For the text-containing cell, return its midpoint in [X, Y] coordinate format. 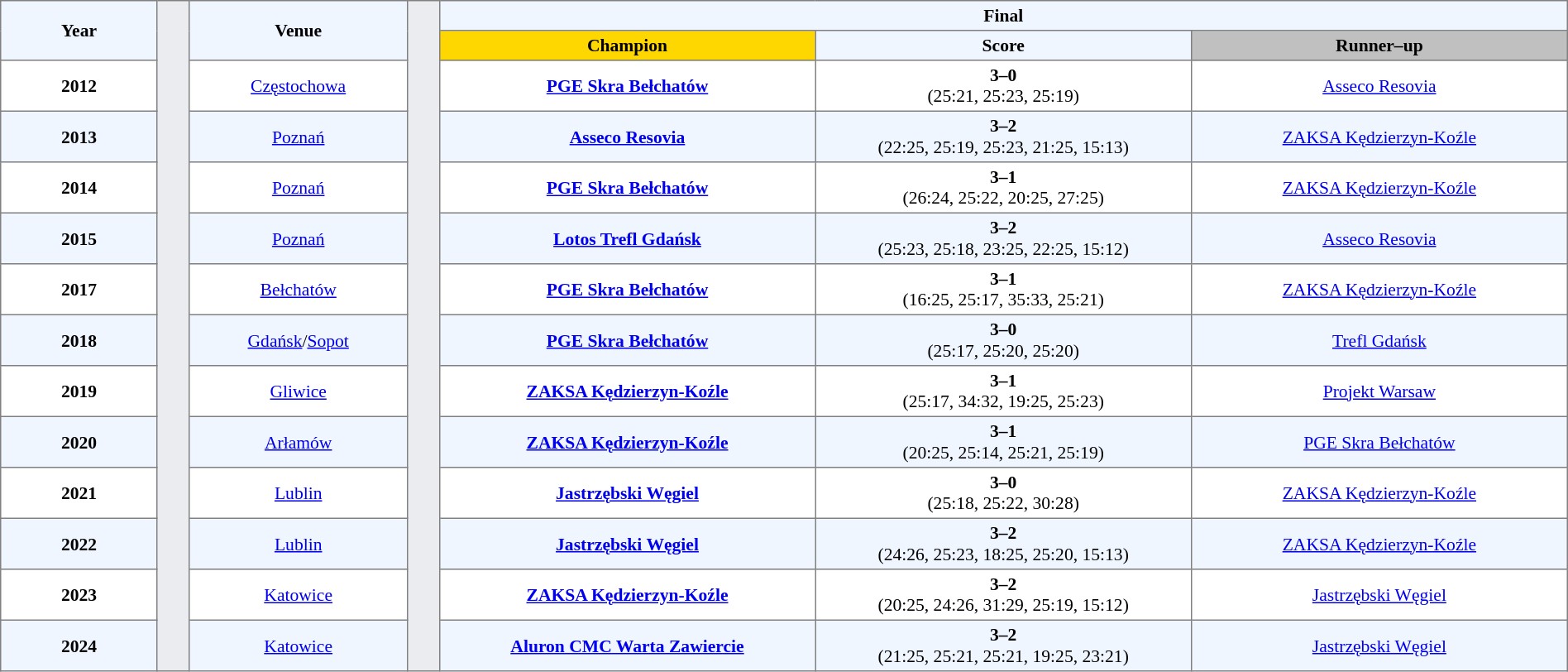
3–1(20:25, 25:14, 25:21, 25:19) [1004, 442]
3–1(26:24, 25:22, 20:25, 27:25) [1004, 188]
Runner–up [1379, 46]
3–2(22:25, 25:19, 25:23, 21:25, 15:13) [1004, 137]
Gliwice [298, 391]
2012 [79, 86]
Aluron CMC Warta Zawiercie [627, 646]
Gdańsk/Sopot [298, 340]
2019 [79, 391]
2023 [79, 595]
3–0(25:21, 25:23, 25:19) [1004, 86]
3–0(25:17, 25:20, 25:20) [1004, 340]
2018 [79, 340]
2022 [79, 544]
Final [1003, 16]
2020 [79, 442]
3–1(25:17, 34:32, 19:25, 25:23) [1004, 391]
Trefl Gdańsk [1379, 340]
Year [79, 31]
3–2(25:23, 25:18, 23:25, 22:25, 15:12) [1004, 238]
2015 [79, 238]
3–1(16:25, 25:17, 35:33, 25:21) [1004, 290]
Score [1004, 46]
3–2(21:25, 25:21, 25:21, 19:25, 23:21) [1004, 646]
2017 [79, 290]
Arłamów [298, 442]
3–0(25:18, 25:22, 30:28) [1004, 493]
2013 [79, 137]
Projekt Warsaw [1379, 391]
Lotos Trefl Gdańsk [627, 238]
2014 [79, 188]
Champion [627, 46]
2024 [79, 646]
Częstochowa [298, 86]
2021 [79, 493]
3–2(20:25, 24:26, 31:29, 25:19, 15:12) [1004, 595]
Bełchatów [298, 290]
3–2(24:26, 25:23, 18:25, 25:20, 15:13) [1004, 544]
Venue [298, 31]
